Search for the cell housing the specified text and yield its [x, y] center coordinate. 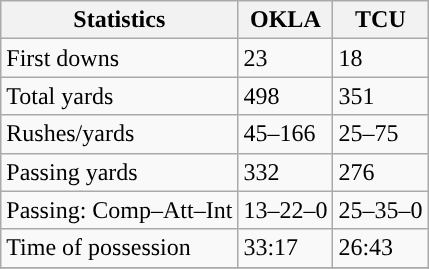
TCU [380, 20]
33:17 [286, 248]
351 [380, 96]
18 [380, 58]
45–166 [286, 134]
13–22–0 [286, 210]
26:43 [380, 248]
Time of possession [120, 248]
498 [286, 96]
23 [286, 58]
Total yards [120, 96]
OKLA [286, 20]
332 [286, 172]
Passing: Comp–Att–Int [120, 210]
25–35–0 [380, 210]
25–75 [380, 134]
Rushes/yards [120, 134]
Passing yards [120, 172]
276 [380, 172]
Statistics [120, 20]
First downs [120, 58]
